Output the [X, Y] coordinate of the center of the cell containing the given text.  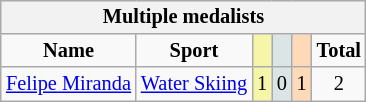
Sport [194, 51]
2 [339, 84]
Felipe Miranda [68, 84]
0 [282, 84]
Water Skiing [194, 84]
Name [68, 51]
Total [339, 51]
Multiple medalists [184, 17]
